Find where the given text appears and provide that cell's center as [x, y] coordinate. 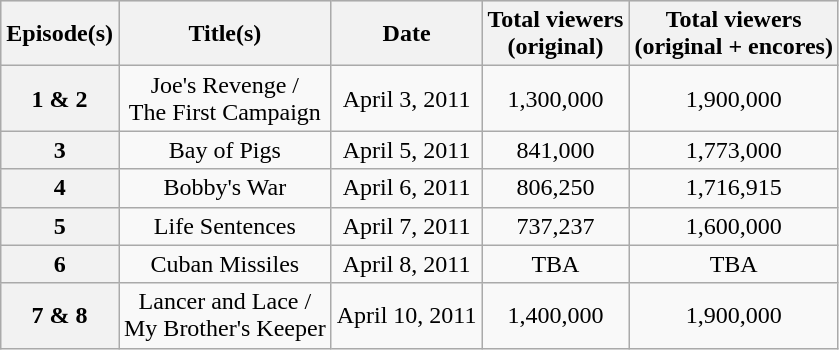
806,250 [556, 188]
1,300,000 [556, 98]
Bay of Pigs [224, 150]
1,400,000 [556, 316]
Total viewers (original + encores) [734, 34]
Joe's Revenge /The First Campaign [224, 98]
1 & 2 [60, 98]
April 3, 2011 [406, 98]
Total viewers (original) [556, 34]
4 [60, 188]
Bobby's War [224, 188]
5 [60, 226]
1,773,000 [734, 150]
7 & 8 [60, 316]
April 10, 2011 [406, 316]
Title(s) [224, 34]
1,716,915 [734, 188]
Cuban Missiles [224, 264]
6 [60, 264]
April 5, 2011 [406, 150]
1,600,000 [734, 226]
737,237 [556, 226]
April 8, 2011 [406, 264]
Episode(s) [60, 34]
Life Sentences [224, 226]
April 7, 2011 [406, 226]
3 [60, 150]
April 6, 2011 [406, 188]
Date [406, 34]
841,000 [556, 150]
Lancer and Lace /My Brother's Keeper [224, 316]
